Return the [X, Y] coordinate for the center point of the cell that contains the specified text.  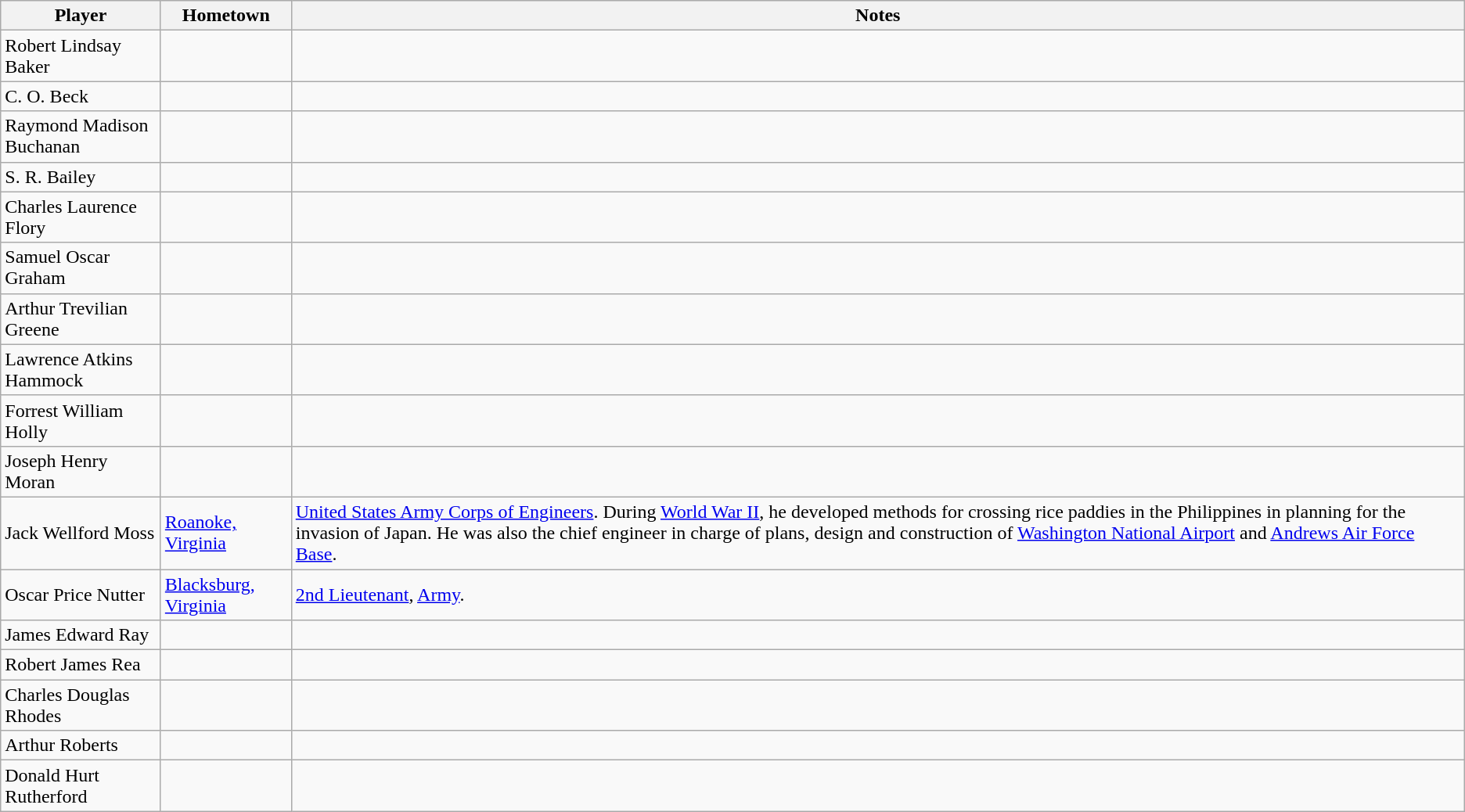
Blacksburg, Virginia [225, 595]
C. O. Beck [81, 96]
Forrest William Holly [81, 421]
Samuel Oscar Graham [81, 268]
Arthur Roberts [81, 746]
Notes [878, 16]
Roanoke, Virginia [225, 533]
Player [81, 16]
Oscar Price Nutter [81, 595]
Robert Lindsay Baker [81, 56]
Raymond Madison Buchanan [81, 136]
Hometown [225, 16]
Arthur Trevilian Greene [81, 319]
Charles Douglas Rhodes [81, 706]
Robert James Rea [81, 665]
2nd Lieutenant, Army. [878, 595]
James Edward Ray [81, 635]
Joseph Henry Moran [81, 471]
S. R. Bailey [81, 177]
Donald Hurt Rutherford [81, 785]
Lawrence Atkins Hammock [81, 369]
Charles Laurence Flory [81, 217]
Jack Wellford Moss [81, 533]
